Output the (X, Y) coordinate of the center of the cell containing the given text.  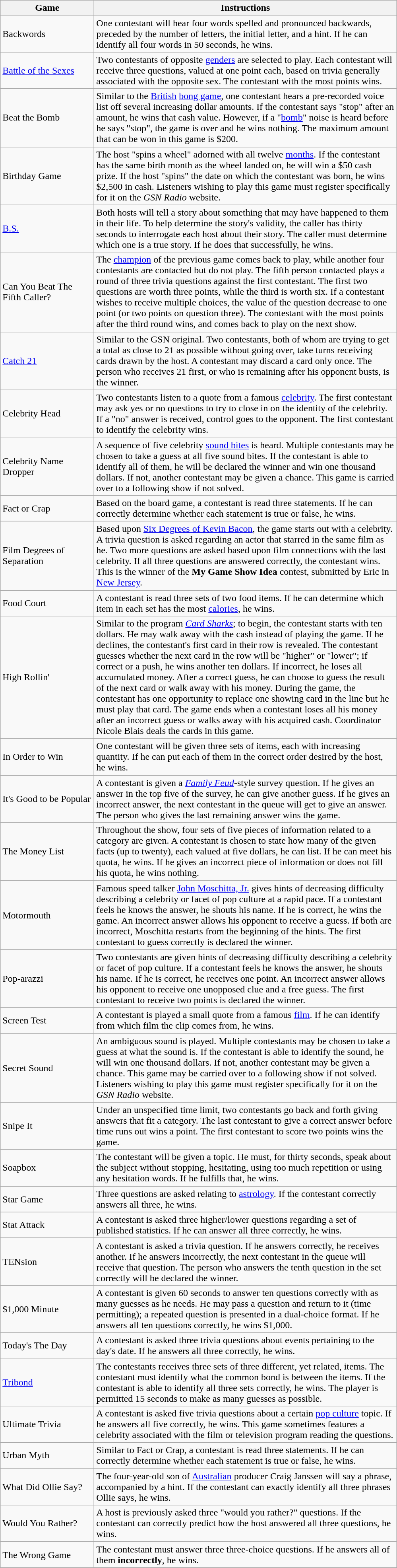
What Did Ollie Say? (47, 1487)
Game (47, 8)
Similar to Fact or Crap, a contestant is read three statements. If he can correctly determine whether each statement is true or false, he wins. (246, 1456)
The Wrong Game (47, 1554)
Instructions (246, 8)
Pop-arazzi (47, 979)
The Money List (47, 852)
A contestant is asked three trivia questions about events pertaining to the day's date. If he answers all three correctly, he wins. (246, 1345)
Today's The Day (47, 1345)
Urban Myth (47, 1456)
Secret Sound (47, 1068)
Film Degrees of Separation (47, 555)
Celebrity Head (47, 414)
In Order to Win (47, 757)
A contestant is asked three higher/lower questions regarding a set of published statistics. If he can answer all three correctly, he wins. (246, 1225)
Fact or Crap (47, 508)
B.S. (47, 228)
Tribond (47, 1383)
It's Good to be Popular (47, 799)
Can You Beat The Fifth Caller? (47, 292)
Birthday Game (47, 176)
Snipe It (47, 1126)
Food Court (47, 603)
Motormouth (47, 915)
Stat Attack (47, 1225)
Ultimate Trivia (47, 1424)
Battle of the Sexes (47, 70)
Star Game (47, 1199)
Catch 21 (47, 361)
Beat the Bomb (47, 118)
Soapbox (47, 1168)
Celebrity Name Dropper (47, 466)
$1,000 Minute (47, 1309)
The contestant must answer three three-choice questions. If he answers all of them incorrectly, he wins. (246, 1554)
Based on the board game, a contestant is read three statements. If he can correctly determine whether each statement is true or false, he wins. (246, 508)
TENsion (47, 1262)
Screen Test (47, 1021)
A contestant is read three sets of two food items. If he can determine which item in each set has the most calories, he wins. (246, 603)
Backwords (47, 34)
High Rollin' (47, 677)
Would You Rather? (47, 1523)
A contestant is played a small quote from a famous film. If he can identify from which film the clip comes from, he wins. (246, 1021)
Three questions are asked relating to astrology. If the contestant correctly answers all three, he wins. (246, 1199)
